Scan for the cell matching the given text and deliver its [X, Y] coordinate at center. 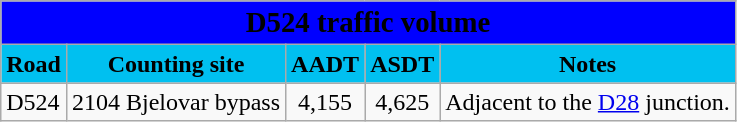
AADT [326, 64]
Notes [588, 64]
4,625 [402, 102]
D524 traffic volume [368, 23]
D524 [34, 102]
ASDT [402, 64]
2104 Bjelovar bypass [176, 102]
Counting site [176, 64]
4,155 [326, 102]
Adjacent to the D28 junction. [588, 102]
Road [34, 64]
